Capture the cell that displays the provided text and extract its [x, y] central coordinate. 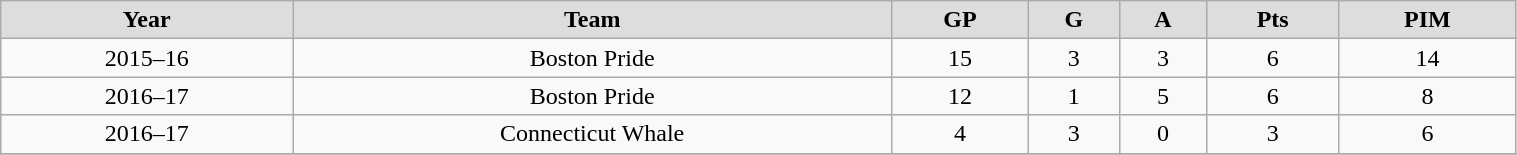
Team [592, 20]
14 [1428, 58]
4 [960, 134]
PIM [1428, 20]
GP [960, 20]
A [1162, 20]
Pts [1273, 20]
1 [1074, 96]
0 [1162, 134]
5 [1162, 96]
Year [147, 20]
2015–16 [147, 58]
8 [1428, 96]
15 [960, 58]
G [1074, 20]
12 [960, 96]
Connecticut Whale [592, 134]
